Extract the [x, y] coordinate from the center of the cell holding the provided text.  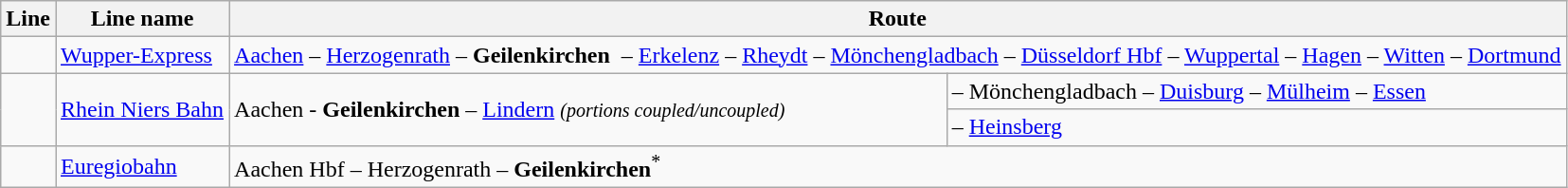
– Mönchengladbach – Duisburg – Mülheim – Essen [1256, 91]
Aachen - Geilenkirchen – Lindern (portions coupled/uncoupled) [588, 109]
Line name [142, 19]
Line [28, 19]
Aachen – Herzogenrath – Geilenkirchen – Erkelenz – Rheydt – Mönchengladbach – Düsseldorf Hbf – Wuppertal – Hagen – Witten – Dortmund [898, 55]
Wupper-Express [142, 55]
Euregiobahn [142, 167]
Rhein Niers Bahn [142, 109]
– Heinsberg [1256, 127]
Aachen Hbf – Herzogenrath – Geilenkirchen* [898, 167]
Route [898, 19]
